Return (x, y) of the center of cell containing provided text 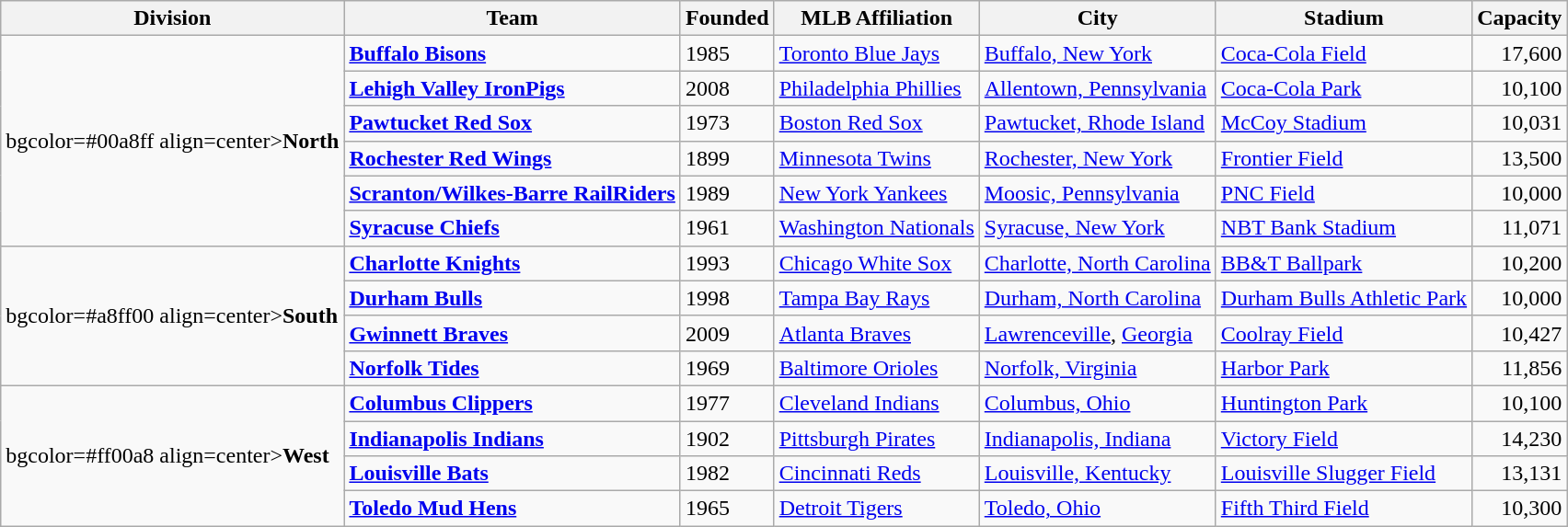
1965 (727, 509)
10,031 (1520, 123)
1969 (727, 368)
Pittsburgh Pirates (876, 439)
Lehigh Valley IronPigs (513, 88)
1902 (727, 439)
Toronto Blue Jays (876, 53)
1899 (727, 158)
bgcolor=#00a8ff align=center>North (173, 141)
Coca-Cola Park (1343, 88)
Division (173, 18)
NBT Bank Stadium (1343, 228)
Toledo Mud Hens (513, 509)
Baltimore Orioles (876, 368)
1998 (727, 298)
Pawtucket, Rhode Island (1097, 123)
Charlotte Knights (513, 263)
New York Yankees (876, 193)
10,300 (1520, 509)
Boston Red Sox (876, 123)
Durham Bulls Athletic Park (1343, 298)
Toledo, Ohio (1097, 509)
Gwinnett Braves (513, 333)
Charlotte, North Carolina (1097, 263)
Philadelphia Phillies (876, 88)
Columbus Clippers (513, 403)
bgcolor=#a8ff00 align=center>South (173, 315)
MLB Affiliation (876, 18)
Allentown, Pennsylvania (1097, 88)
13,500 (1520, 158)
1961 (727, 228)
Pawtucket Red Sox (513, 123)
1989 (727, 193)
Victory Field (1343, 439)
Founded (727, 18)
Atlanta Braves (876, 333)
Columbus, Ohio (1097, 403)
14,230 (1520, 439)
Scranton/Wilkes-Barre RailRiders (513, 193)
Tampa Bay Rays (876, 298)
Moosic, Pennsylvania (1097, 193)
Syracuse, New York (1097, 228)
10,427 (1520, 333)
Buffalo, New York (1097, 53)
Cleveland Indians (876, 403)
Stadium (1343, 18)
Louisville Bats (513, 474)
2009 (727, 333)
Lawrenceville, Georgia (1097, 333)
Rochester, New York (1097, 158)
11,071 (1520, 228)
Frontier Field (1343, 158)
1993 (727, 263)
1985 (727, 53)
Indianapolis Indians (513, 439)
Buffalo Bisons (513, 53)
BB&T Ballpark (1343, 263)
1982 (727, 474)
Chicago White Sox (876, 263)
McCoy Stadium (1343, 123)
2008 (727, 88)
Durham, North Carolina (1097, 298)
Syracuse Chiefs (513, 228)
Coolray Field (1343, 333)
Louisville Slugger Field (1343, 474)
Capacity (1520, 18)
Team (513, 18)
City (1097, 18)
PNC Field (1343, 193)
13,131 (1520, 474)
Harbor Park (1343, 368)
1973 (727, 123)
bgcolor=#ff00a8 align=center>West (173, 455)
10,200 (1520, 263)
Washington Nationals (876, 228)
Minnesota Twins (876, 158)
11,856 (1520, 368)
Norfolk, Virginia (1097, 368)
Norfolk Tides (513, 368)
Durham Bulls (513, 298)
1977 (727, 403)
Fifth Third Field (1343, 509)
Detroit Tigers (876, 509)
Indianapolis, Indiana (1097, 439)
Huntington Park (1343, 403)
Cincinnati Reds (876, 474)
17,600 (1520, 53)
Coca-Cola Field (1343, 53)
Louisville, Kentucky (1097, 474)
Rochester Red Wings (513, 158)
